For the text-containing cell, return its midpoint in [X, Y] coordinate format. 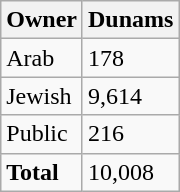
9,614 [130, 96]
Arab [42, 58]
216 [130, 134]
Total [42, 172]
178 [130, 58]
Public [42, 134]
10,008 [130, 172]
Dunams [130, 20]
Jewish [42, 96]
Owner [42, 20]
